Output the [X, Y] coordinate of the center of the cell containing the given text.  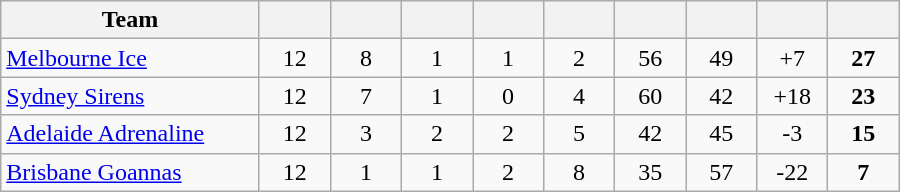
0 [508, 96]
23 [864, 96]
15 [864, 134]
Adelaide Adrenaline [130, 134]
Team [130, 20]
Sydney Sirens [130, 96]
57 [722, 172]
-22 [792, 172]
35 [650, 172]
-3 [792, 134]
45 [722, 134]
+7 [792, 58]
Melbourne Ice [130, 58]
Brisbane Goannas [130, 172]
49 [722, 58]
4 [580, 96]
56 [650, 58]
60 [650, 96]
27 [864, 58]
3 [366, 134]
5 [580, 134]
+18 [792, 96]
